For the text-containing cell, return its midpoint in (X, Y) coordinate format. 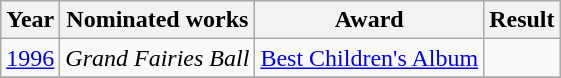
Year (30, 20)
Award (370, 20)
Best Children's Album (370, 58)
Grand Fairies Ball (158, 58)
1996 (30, 58)
Result (522, 20)
Nominated works (158, 20)
